Capture the cell that displays the provided text and extract its (X, Y) central coordinate. 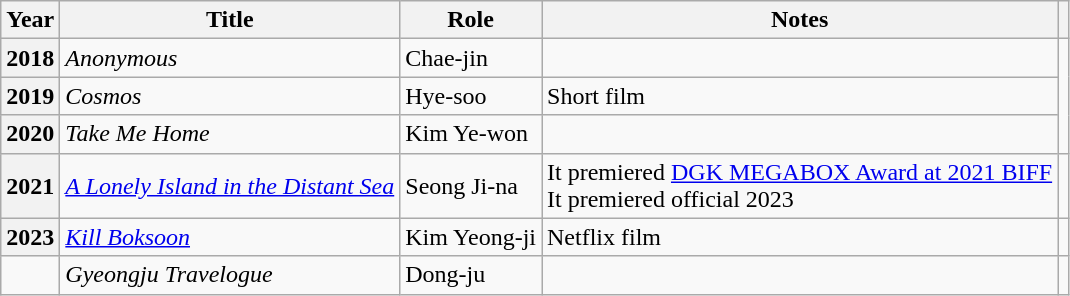
Notes (800, 20)
A Lonely Island in the Distant Sea (230, 186)
Hye-soo (471, 96)
2021 (30, 186)
2018 (30, 58)
2023 (30, 237)
Title (230, 20)
It premiered DGK MEGABOX Award at 2021 BIFFIt premiered official 2023 (800, 186)
Kim Ye-won (471, 134)
Cosmos (230, 96)
2020 (30, 134)
Kill Boksoon (230, 237)
Year (30, 20)
Kim Yeong-ji (471, 237)
Dong-ju (471, 275)
Gyeongju Travelogue (230, 275)
Netflix film (800, 237)
Take Me Home (230, 134)
Anonymous (230, 58)
Role (471, 20)
Chae-jin (471, 58)
Seong Ji-na (471, 186)
2019 (30, 96)
Short film (800, 96)
